Identify which cell holds the provided text, then report its [X, Y] central coordinate. 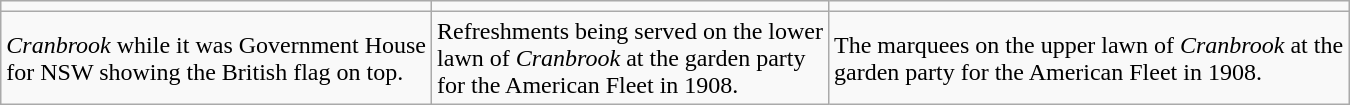
Cranbrook while it was Government Housefor NSW showing the British flag on top. [216, 58]
The marquees on the upper lawn of Cranbrook at thegarden party for the American Fleet in 1908. [1089, 58]
Refreshments being served on the lowerlawn of Cranbrook at the garden partyfor the American Fleet in 1908. [630, 58]
